Return the (X, Y) coordinate for the center point of the cell that contains the specified text.  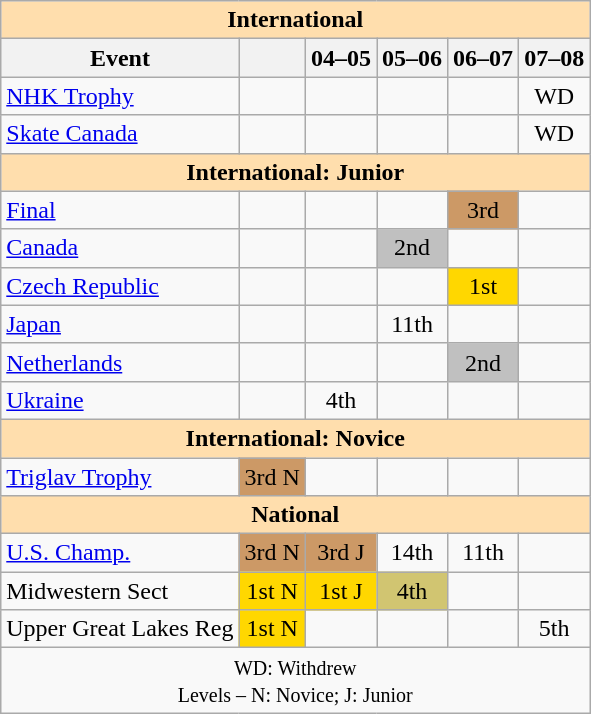
International: Novice (296, 438)
NHK Trophy (120, 96)
Ukraine (120, 400)
U.S. Champ. (120, 553)
Skate Canada (120, 134)
5th (554, 629)
Canada (120, 248)
3rd (484, 210)
Final (120, 210)
14th (412, 553)
Netherlands (120, 362)
1st (484, 286)
05–06 (412, 58)
Japan (120, 324)
1st J (340, 591)
06–07 (484, 58)
International: Junior (296, 172)
3rd J (340, 553)
Triglav Trophy (120, 477)
Event (120, 58)
04–05 (340, 58)
International (296, 20)
Czech Republic (120, 286)
National (296, 515)
Midwestern Sect (120, 591)
07–08 (554, 58)
Upper Great Lakes Reg (120, 629)
WD: Withdrew Levels – N: Novice; J: Junior (296, 680)
